Scan for the cell matching the given text and deliver its (x, y) coordinate at center. 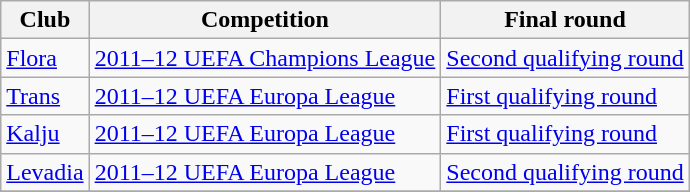
Levadia (45, 172)
Trans (45, 96)
Flora (45, 58)
Final round (565, 20)
2011–12 UEFA Champions League (265, 58)
Club (45, 20)
Competition (265, 20)
Kalju (45, 134)
